Search for the cell housing the specified text and yield its [x, y] center coordinate. 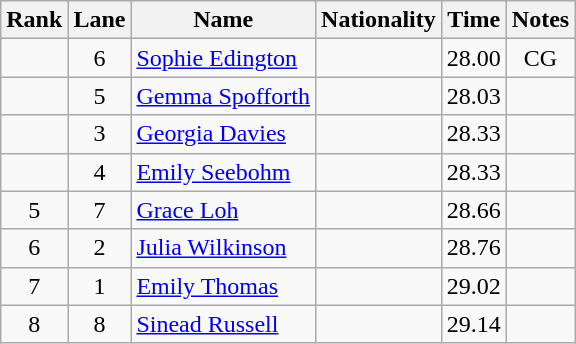
Emily Seebohm [224, 172]
Grace Loh [224, 210]
28.00 [474, 58]
Nationality [379, 20]
1 [100, 286]
Julia Wilkinson [224, 248]
28.03 [474, 96]
Time [474, 20]
Emily Thomas [224, 286]
28.76 [474, 248]
Georgia Davies [224, 134]
Sinead Russell [224, 324]
29.14 [474, 324]
Name [224, 20]
CG [540, 58]
Gemma Spofforth [224, 96]
3 [100, 134]
29.02 [474, 286]
28.66 [474, 210]
Lane [100, 20]
4 [100, 172]
Sophie Edington [224, 58]
2 [100, 248]
Rank [34, 20]
Notes [540, 20]
